Output the (X, Y) coordinate of the center of the cell containing the given text.  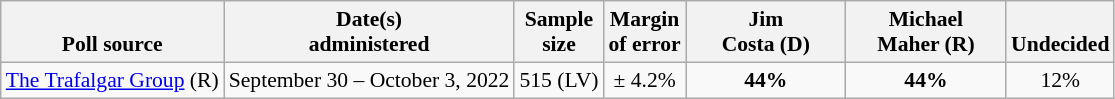
Undecided (1060, 32)
Samplesize (558, 32)
JimCosta (D) (766, 32)
515 (LV) (558, 80)
Marginof error (644, 32)
Date(s)administered (370, 32)
September 30 – October 3, 2022 (370, 80)
12% (1060, 80)
Poll source (112, 32)
± 4.2% (644, 80)
The Trafalgar Group (R) (112, 80)
MichaelMaher (R) (926, 32)
